Extract the (X, Y) coordinate from the center of the cell holding the provided text.  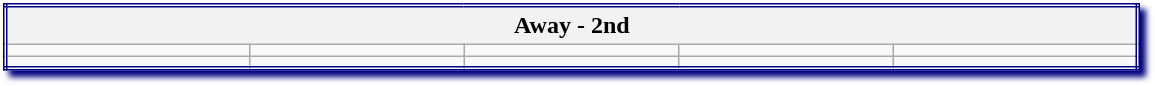
Away - 2nd (572, 25)
